Locate the cell with the specified text and output its (x, y) center coordinate. 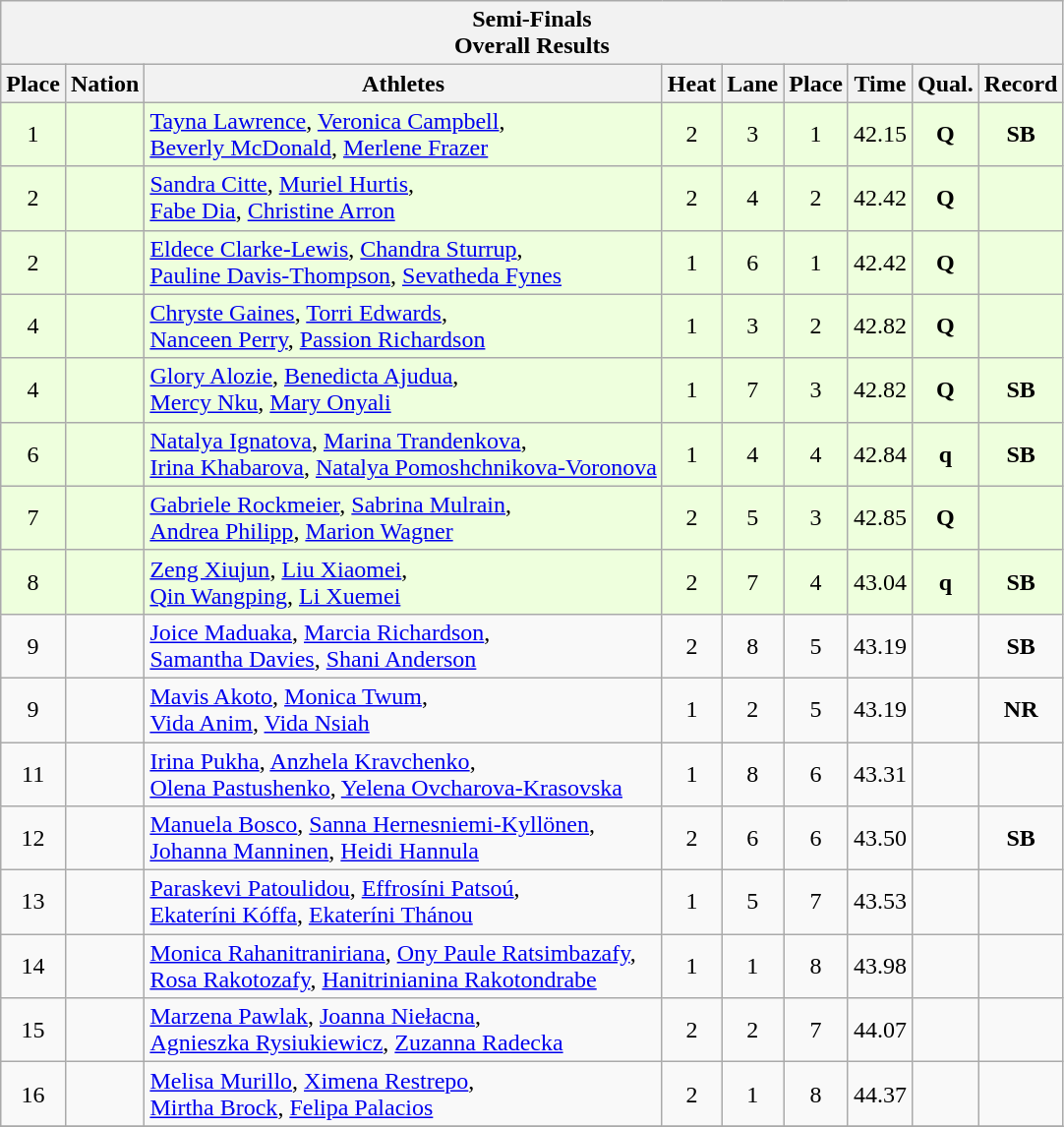
Sandra Citte, Muriel Hurtis,Fabe Dia, Christine Arron (403, 199)
Semi-Finals Overall Results (532, 33)
14 (33, 966)
Joice Maduaka, Marcia Richardson,Samantha Davies, Shani Anderson (403, 645)
Chryste Gaines, Torri Edwards,Nanceen Perry, Passion Richardson (403, 326)
Lane (753, 84)
Paraskevi Patoulidou, Effrosíni Patsoú,Ekateríni Kóffa, Ekateríni Thánou (403, 903)
43.04 (879, 582)
43.98 (879, 966)
13 (33, 903)
43.31 (879, 773)
15 (33, 1031)
Time (879, 84)
12 (33, 838)
Athletes (403, 84)
Melisa Murillo, Ximena Restrepo,Mirtha Brock, Felipa Palacios (403, 1094)
Eldece Clarke-Lewis, Chandra Sturrup,Pauline Davis-Thompson, Sevatheda Fynes (403, 262)
16 (33, 1094)
Nation (104, 84)
Record (1021, 84)
Manuela Bosco, Sanna Hernesniemi-Kyllönen,Johanna Manninen, Heidi Hannula (403, 838)
Gabriele Rockmeier, Sabrina Mulrain,Andrea Philipp, Marion Wagner (403, 517)
Tayna Lawrence, Veronica Campbell,Beverly McDonald, Merlene Frazer (403, 134)
Irina Pukha, Anzhela Kravchenko,Olena Pastushenko, Yelena Ovcharova-Krasovska (403, 773)
42.84 (879, 454)
11 (33, 773)
Glory Alozie, Benedicta Ajudua,Mercy Nku, Mary Onyali (403, 389)
Heat (691, 84)
43.53 (879, 903)
44.07 (879, 1031)
Qual. (946, 84)
42.85 (879, 517)
Natalya Ignatova, Marina Trandenkova,Irina Khabarova, Natalya Pomoshchnikova-Voronova (403, 454)
Mavis Akoto, Monica Twum,Vida Anim, Vida Nsiah (403, 710)
Marzena Pawlak, Joanna Niełacna,Agnieszka Rysiukiewicz, Zuzanna Radecka (403, 1031)
Zeng Xiujun, Liu Xiaomei,Qin Wangping, Li Xuemei (403, 582)
43.50 (879, 838)
Monica Rahanitraniriana, Ony Paule Ratsimbazafy,Rosa Rakotozafy, Hanitrinianina Rakotondrabe (403, 966)
44.37 (879, 1094)
NR (1021, 710)
42.15 (879, 134)
